For the text-containing cell, return its midpoint in (X, Y) coordinate format. 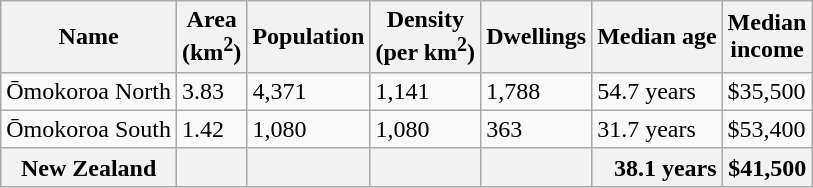
Density(per km2) (426, 37)
Ōmokoroa North (89, 91)
Medianincome (767, 37)
1,141 (426, 91)
Area(km2) (211, 37)
New Zealand (89, 167)
1.42 (211, 129)
38.1 years (657, 167)
$53,400 (767, 129)
54.7 years (657, 91)
31.7 years (657, 129)
Dwellings (536, 37)
4,371 (308, 91)
3.83 (211, 91)
Population (308, 37)
$41,500 (767, 167)
$35,500 (767, 91)
Name (89, 37)
363 (536, 129)
Median age (657, 37)
1,788 (536, 91)
Ōmokoroa South (89, 129)
